Capture the cell that displays the provided text and extract its (x, y) central coordinate. 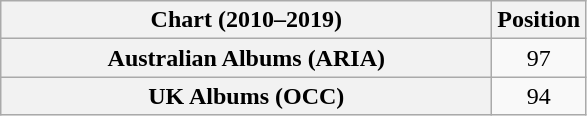
Chart (2010–2019) (246, 20)
97 (539, 58)
Position (539, 20)
UK Albums (OCC) (246, 96)
Australian Albums (ARIA) (246, 58)
94 (539, 96)
